Capture the cell that displays the provided text and extract its [x, y] central coordinate. 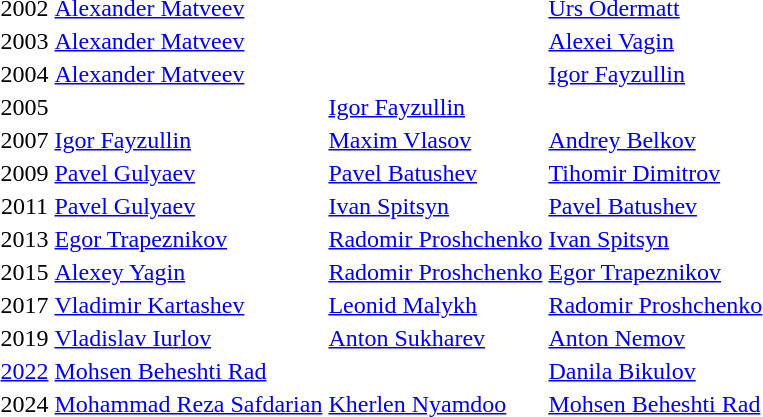
Vladimir Kartashev [188, 305]
Alexey Yagin [188, 272]
Mohsen Beheshti Rad [188, 371]
Maxim Vlasov [436, 140]
Ivan Spitsyn [436, 206]
Pavel Batushev [436, 173]
Anton Sukharev [436, 338]
Leonid Malykh [436, 305]
Vladislav Iurlov [188, 338]
Egor Trapeznikov [188, 239]
